Determine the (X, Y) coordinate at the center of the cell enclosing the given text.  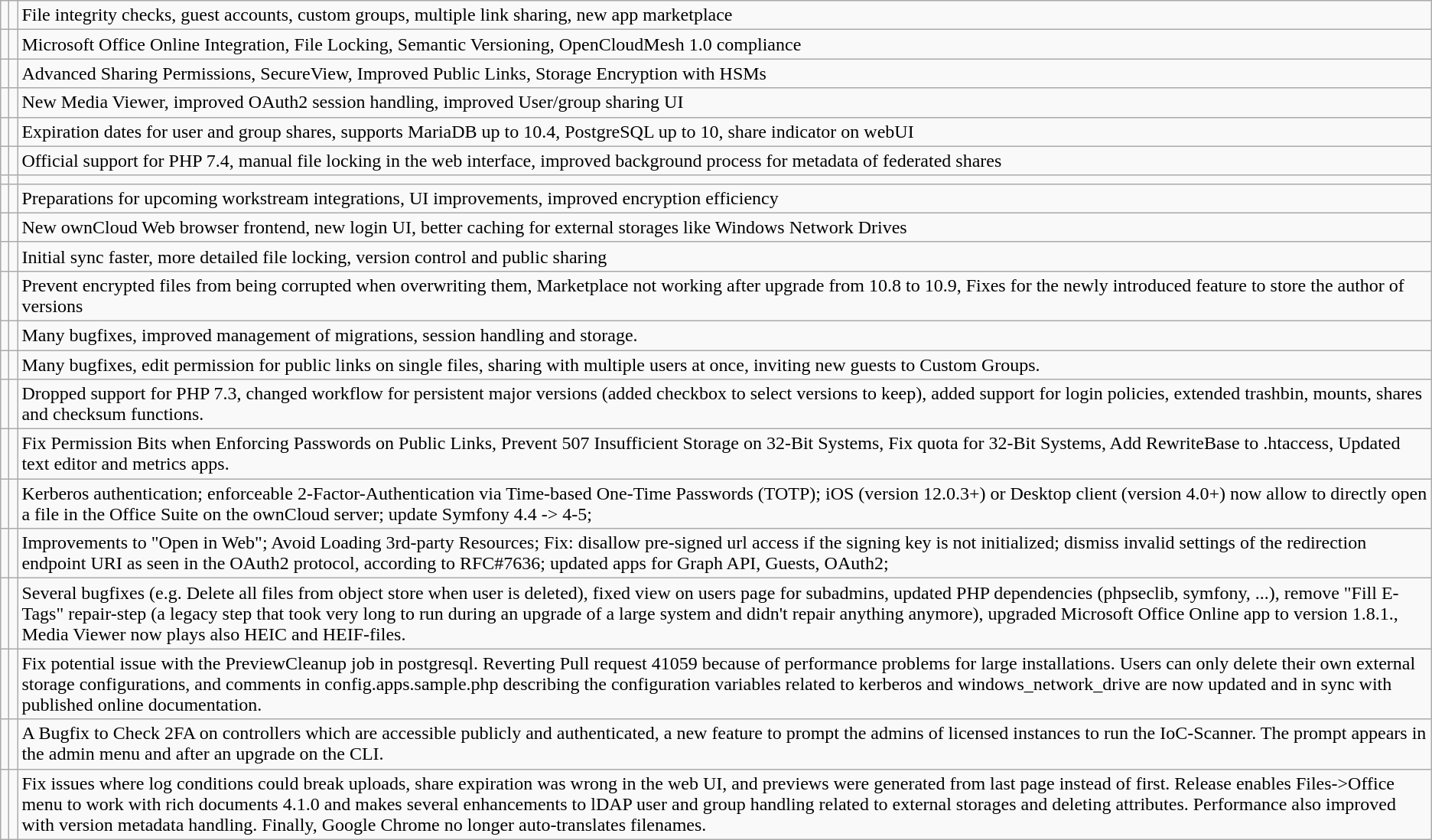
Preparations for upcoming workstream integrations, UI improvements, improved encryption efficiency (724, 198)
Microsoft Office Online Integration, File Locking, Semantic Versioning, OpenCloudMesh 1.0 compliance (724, 44)
New Media Viewer, improved OAuth2 session handling, improved User/group sharing UI (724, 103)
New ownCloud Web browser frontend, new login UI, better caching for external storages like Windows Network Drives (724, 227)
Many bugfixes, edit permission for public links on single files, sharing with multiple users at once, inviting new guests to Custom Groups. (724, 365)
Official support for PHP 7.4, manual file locking in the web interface, improved background process for metadata of federated shares (724, 161)
Many bugfixes, improved management of migrations, session handling and storage. (724, 335)
Advanced Sharing Permissions, SecureView, Improved Public Links, Storage Encryption with HSMs (724, 73)
Initial sync faster, more detailed file locking, version control and public sharing (724, 256)
File integrity checks, guest accounts, custom groups, multiple link sharing, new app marketplace (724, 15)
Expiration dates for user and group shares, supports MariaDB up to 10.4, PostgreSQL up to 10, share indicator on webUI (724, 132)
